Determine the (x, y) coordinate at the center of the cell enclosing the given text.  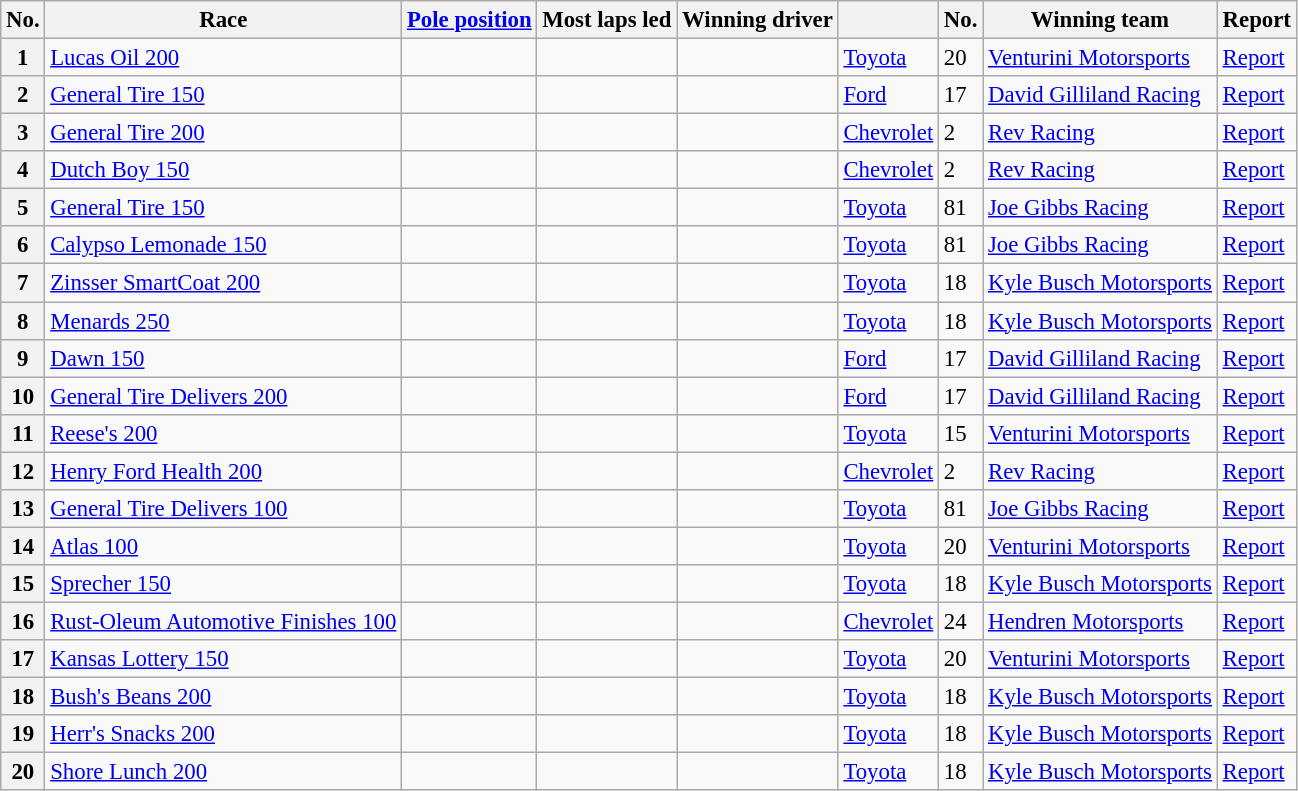
11 (23, 433)
General Tire Delivers 200 (224, 396)
Herr's Snacks 200 (224, 734)
Most laps led (607, 20)
10 (23, 396)
Lucas Oil 200 (224, 58)
7 (23, 283)
9 (23, 358)
Reese's 200 (224, 433)
3 (23, 133)
1 (23, 58)
Kansas Lottery 150 (224, 659)
6 (23, 245)
5 (23, 208)
13 (23, 509)
Shore Lunch 200 (224, 772)
Calypso Lemonade 150 (224, 245)
Zinsser SmartCoat 200 (224, 283)
Menards 250 (224, 321)
24 (961, 621)
Winning team (1100, 20)
Sprecher 150 (224, 584)
Henry Ford Health 200 (224, 471)
General Tire 200 (224, 133)
Pole position (470, 20)
Atlas 100 (224, 546)
8 (23, 321)
Race (224, 20)
Rust-Oleum Automotive Finishes 100 (224, 621)
Dutch Boy 150 (224, 170)
4 (23, 170)
12 (23, 471)
19 (23, 734)
16 (23, 621)
General Tire Delivers 100 (224, 509)
Dawn 150 (224, 358)
Winning driver (758, 20)
Hendren Motorsports (1100, 621)
14 (23, 546)
Bush's Beans 200 (224, 697)
